Locate the cell with the specified text and output its [x, y] center coordinate. 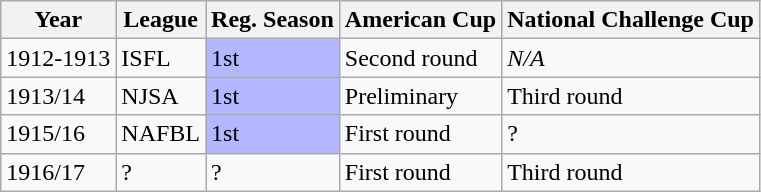
1913/14 [58, 96]
1916/17 [58, 172]
1915/16 [58, 134]
NAFBL [161, 134]
N/A [631, 58]
Preliminary [420, 96]
Reg. Season [273, 20]
American Cup [420, 20]
Second round [420, 58]
National Challenge Cup [631, 20]
1912-1913 [58, 58]
Year [58, 20]
ISFL [161, 58]
NJSA [161, 96]
League [161, 20]
